Return [x, y] of the center of cell containing provided text 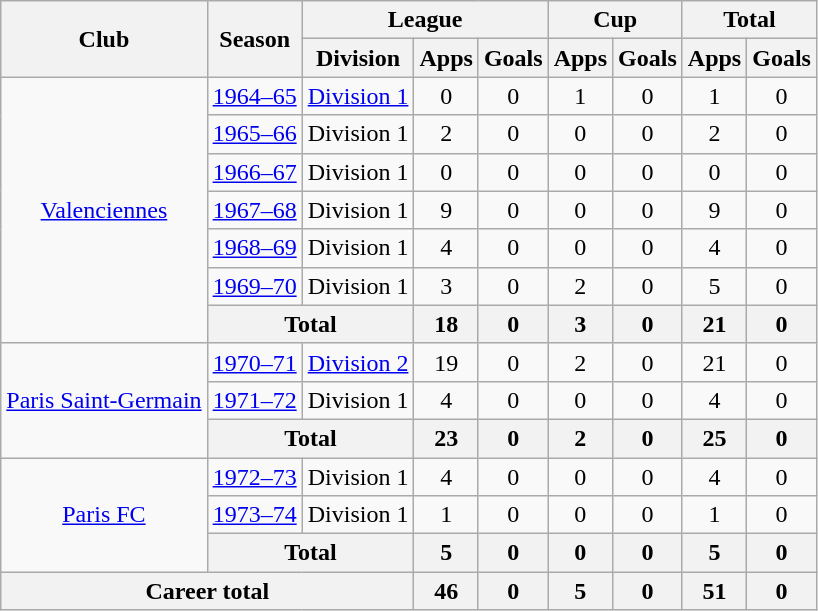
1968–69 [254, 248]
1964–65 [254, 96]
Paris Saint-Germain [104, 400]
23 [446, 438]
1967–68 [254, 210]
Valenciennes [104, 210]
19 [446, 362]
Career total [208, 591]
Cup [615, 20]
League [425, 20]
1971–72 [254, 400]
1966–67 [254, 172]
Season [254, 39]
1973–74 [254, 515]
1969–70 [254, 286]
25 [714, 438]
46 [446, 591]
Club [104, 39]
Division 2 [358, 362]
Paris FC [104, 515]
51 [714, 591]
18 [446, 324]
1970–71 [254, 362]
1965–66 [254, 134]
1972–73 [254, 477]
Division [358, 58]
